Provide the [X, Y] coordinate of the cell's center where the given text is located.  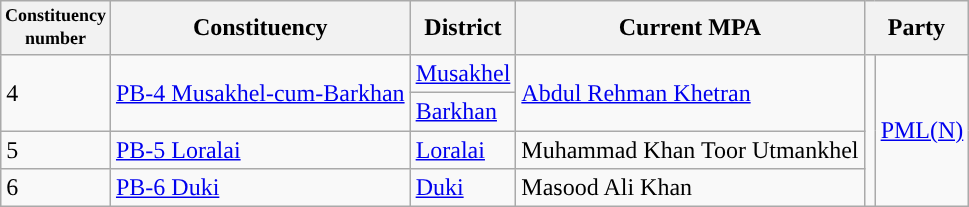
Party [916, 28]
5 [56, 150]
Loralai [463, 150]
Duki [463, 188]
District [463, 28]
4 [56, 92]
Current MPA [690, 28]
PML(N) [922, 130]
Musakhel [463, 73]
PB-6 Duki [260, 188]
6 [56, 188]
Muhammad Khan Toor Utmankhel [690, 150]
PB-5 Loralai [260, 150]
Barkhan [463, 111]
PB-4 Musakhel-cum-Barkhan [260, 92]
Masood Ali Khan [690, 188]
Abdul Rehman Khetran [690, 92]
Constituency [260, 28]
Constituency number [56, 28]
